From the cell containing the given text, extract its center point as (x, y) coordinate. 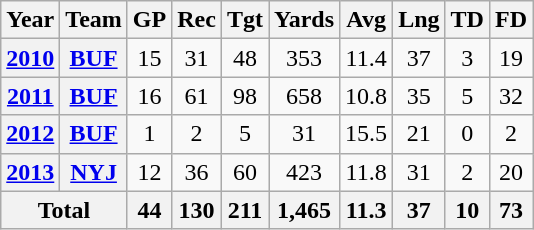
Total (64, 210)
658 (304, 96)
35 (419, 96)
10.8 (366, 96)
Lng (419, 20)
Avg (366, 20)
11.8 (366, 172)
15 (149, 58)
12 (149, 172)
0 (467, 134)
1,465 (304, 210)
3 (467, 58)
36 (197, 172)
73 (510, 210)
GP (149, 20)
19 (510, 58)
423 (304, 172)
32 (510, 96)
2013 (30, 172)
211 (244, 210)
60 (244, 172)
15.5 (366, 134)
Year (30, 20)
NYJ (94, 172)
11.3 (366, 210)
44 (149, 210)
11.4 (366, 58)
61 (197, 96)
Yards (304, 20)
10 (467, 210)
353 (304, 58)
1 (149, 134)
2012 (30, 134)
2010 (30, 58)
2011 (30, 96)
16 (149, 96)
TD (467, 20)
21 (419, 134)
48 (244, 58)
130 (197, 210)
20 (510, 172)
98 (244, 96)
Team (94, 20)
Rec (197, 20)
Tgt (244, 20)
FD (510, 20)
